Capture the cell that displays the provided text and extract its [X, Y] central coordinate. 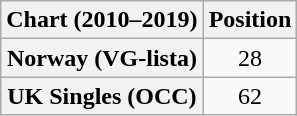
Chart (2010–2019) [102, 20]
UK Singles (OCC) [102, 96]
Norway (VG-lista) [102, 58]
Position [250, 20]
28 [250, 58]
62 [250, 96]
